Pinpoint the cell where the given text exists, returning its [x, y] midpoint coordinate. 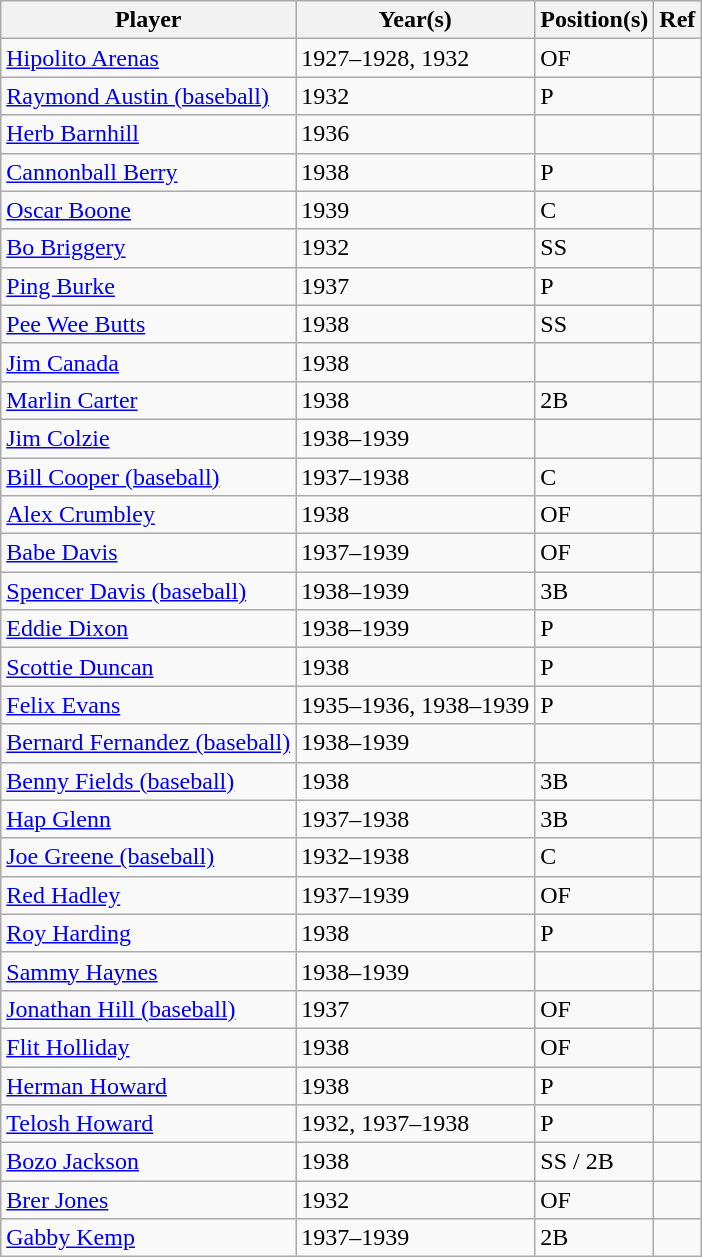
1927–1928, 1932 [416, 58]
1932–1938 [416, 857]
Herman Howard [148, 1085]
Joe Greene (baseball) [148, 857]
Alex Crumbley [148, 515]
Babe Davis [148, 553]
Bill Cooper (baseball) [148, 477]
Jim Colzie [148, 438]
Felix Evans [148, 705]
Spencer Davis (baseball) [148, 591]
Benny Fields (baseball) [148, 781]
Jonathan Hill (baseball) [148, 1009]
1935–1936, 1938–1939 [416, 705]
Bo Briggery [148, 248]
1932, 1937–1938 [416, 1124]
Cannonball Berry [148, 172]
1939 [416, 210]
Year(s) [416, 20]
Gabby Kemp [148, 1238]
Scottie Duncan [148, 667]
Ref [678, 20]
Brer Jones [148, 1200]
Roy Harding [148, 933]
1936 [416, 134]
Oscar Boone [148, 210]
Bozo Jackson [148, 1162]
Herb Barnhill [148, 134]
Ping Burke [148, 286]
Position(s) [594, 20]
Hipolito Arenas [148, 58]
Marlin Carter [148, 400]
Hap Glenn [148, 819]
Flit Holliday [148, 1047]
Raymond Austin (baseball) [148, 96]
Bernard Fernandez (baseball) [148, 743]
Red Hadley [148, 895]
Pee Wee Butts [148, 324]
Jim Canada [148, 362]
Sammy Haynes [148, 971]
Telosh Howard [148, 1124]
SS / 2B [594, 1162]
Eddie Dixon [148, 629]
Player [148, 20]
